Return [x, y] of the center of cell containing provided text 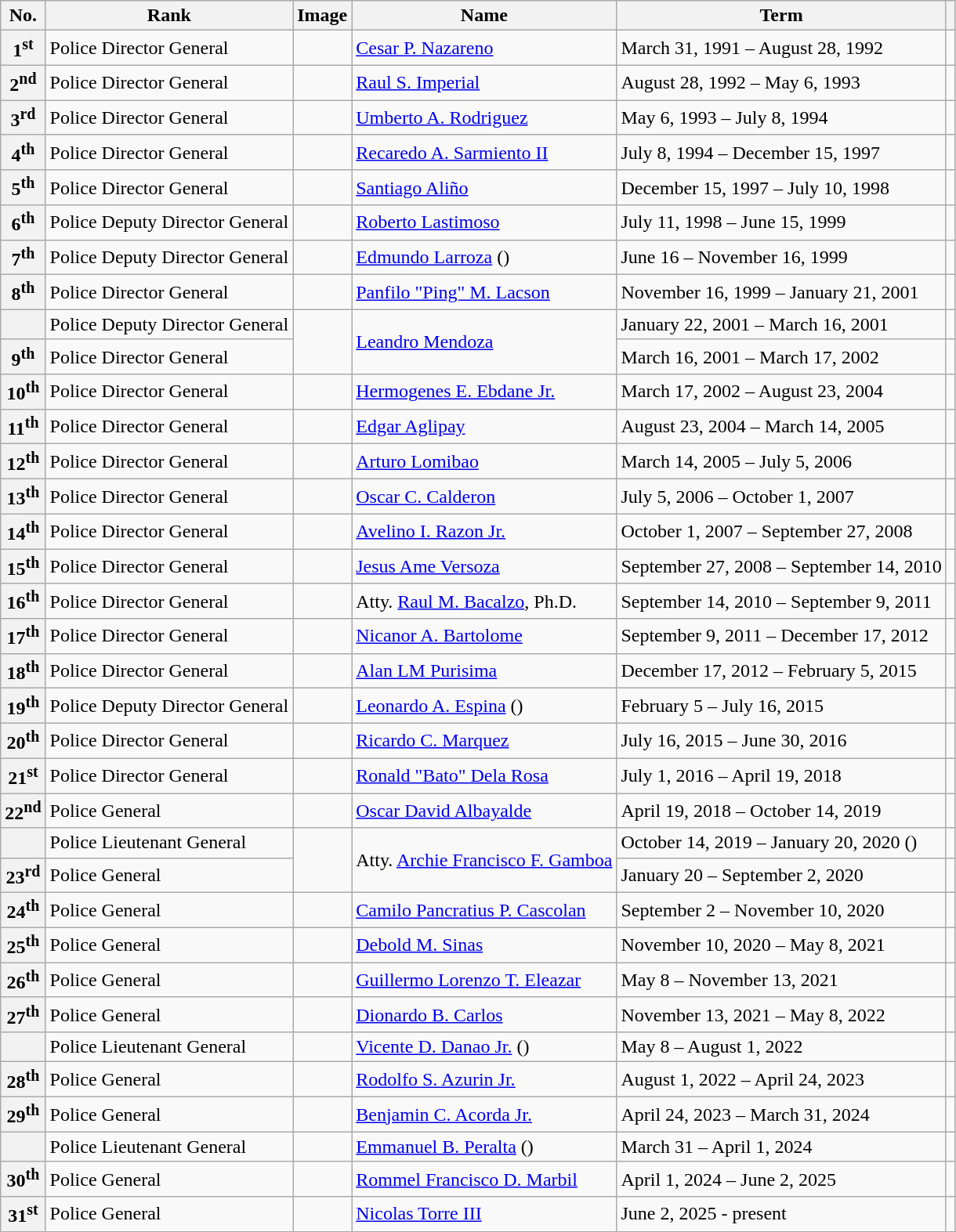
Roberto Lastimoso [484, 222]
29th [24, 1115]
July 16, 2015 – June 30, 2016 [781, 741]
January 20 – September 2, 2020 [781, 876]
Rodolfo S. Azurin Jr. [484, 1079]
Guillermo Lorenzo T. Eleazar [484, 981]
Avelino I. Razon Jr. [484, 531]
Debold M. Sinas [484, 945]
Atty. Raul M. Bacalzo, Ph.D. [484, 602]
August 23, 2004 – March 14, 2005 [781, 426]
10th [24, 392]
May 8 – August 1, 2022 [781, 1047]
19th [24, 706]
16th [24, 602]
Camilo Pancratius P. Cascolan [484, 910]
22nd [24, 811]
15th [24, 567]
September 2 – November 10, 2020 [781, 910]
11th [24, 426]
17th [24, 636]
October 14, 2019 – January 20, 2020 () [781, 843]
Santiago Aliño [484, 188]
Raul S. Imperial [484, 83]
1st [24, 49]
April 19, 2018 – October 14, 2019 [781, 811]
Ricardo C. Marquez [484, 741]
2nd [24, 83]
27th [24, 1015]
Benjamin C. Acorda Jr. [484, 1115]
April 1, 2024 – June 2, 2025 [781, 1180]
25th [24, 945]
Ronald "Bato" Dela Rosa [484, 775]
9th [24, 357]
March 14, 2005 – July 5, 2006 [781, 462]
March 31 – April 1, 2024 [781, 1147]
Term [781, 16]
September 14, 2010 – September 9, 2011 [781, 602]
March 16, 2001 – March 17, 2002 [781, 357]
Leandro Mendoza [484, 341]
August 1, 2022 – April 24, 2023 [781, 1079]
July 11, 1998 – June 15, 1999 [781, 222]
Cesar P. Nazareno [484, 49]
June 16 – November 16, 1999 [781, 257]
August 28, 1992 – May 6, 1993 [781, 83]
No. [24, 16]
Emmanuel B. Peralta () [484, 1147]
May 8 – November 13, 2021 [781, 981]
March 17, 2002 – August 23, 2004 [781, 392]
28th [24, 1079]
12th [24, 462]
Rank [169, 16]
Edmundo Larroza () [484, 257]
Rommel Francisco D. Marbil [484, 1180]
September 27, 2008 – September 14, 2010 [781, 567]
21st [24, 775]
April 24, 2023 – March 31, 2024 [781, 1115]
4th [24, 152]
Nicanor A. Bartolome [484, 636]
December 17, 2012 – February 5, 2015 [781, 670]
3rd [24, 117]
December 15, 1997 – July 10, 1998 [781, 188]
Name [484, 16]
Recaredo A. Sarmiento II [484, 152]
Jesus Ame Versoza [484, 567]
October 1, 2007 – September 27, 2008 [781, 531]
5th [24, 188]
Dionardo B. Carlos [484, 1015]
September 9, 2011 – December 17, 2012 [781, 636]
Atty. Archie Francisco F. Gamboa [484, 860]
7th [24, 257]
Umberto A. Rodriguez [484, 117]
Arturo Lomibao [484, 462]
Image [323, 16]
14th [24, 531]
November 16, 1999 – January 21, 2001 [781, 293]
July 8, 1994 – December 15, 1997 [781, 152]
24th [24, 910]
Leonardo A. Espina () [484, 706]
23rd [24, 876]
Nicolas Torre III [484, 1214]
January 22, 2001 – March 16, 2001 [781, 324]
March 31, 1991 – August 28, 1992 [781, 49]
July 5, 2006 – October 1, 2007 [781, 497]
June 2, 2025 - present [781, 1214]
13th [24, 497]
Oscar David Albayalde [484, 811]
26th [24, 981]
Vicente D. Danao Jr. () [484, 1047]
Panfilo "Ping" M. Lacson [484, 293]
31st [24, 1214]
Oscar C. Calderon [484, 497]
Hermogenes E. Ebdane Jr. [484, 392]
Alan LM Purisima [484, 670]
November 10, 2020 – May 8, 2021 [781, 945]
20th [24, 741]
November 13, 2021 – May 8, 2022 [781, 1015]
6th [24, 222]
8th [24, 293]
May 6, 1993 – July 8, 1994 [781, 117]
Edgar Aglipay [484, 426]
February 5 – July 16, 2015 [781, 706]
July 1, 2016 – April 19, 2018 [781, 775]
18th [24, 670]
30th [24, 1180]
